Identify which cell holds the provided text, then report its [X, Y] central coordinate. 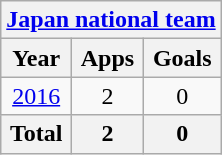
Apps [108, 58]
Total [36, 134]
Goals [182, 58]
Japan national team [111, 20]
2016 [36, 96]
Year [36, 58]
